Determine the [x, y] coordinate at the center of the cell enclosing the given text.  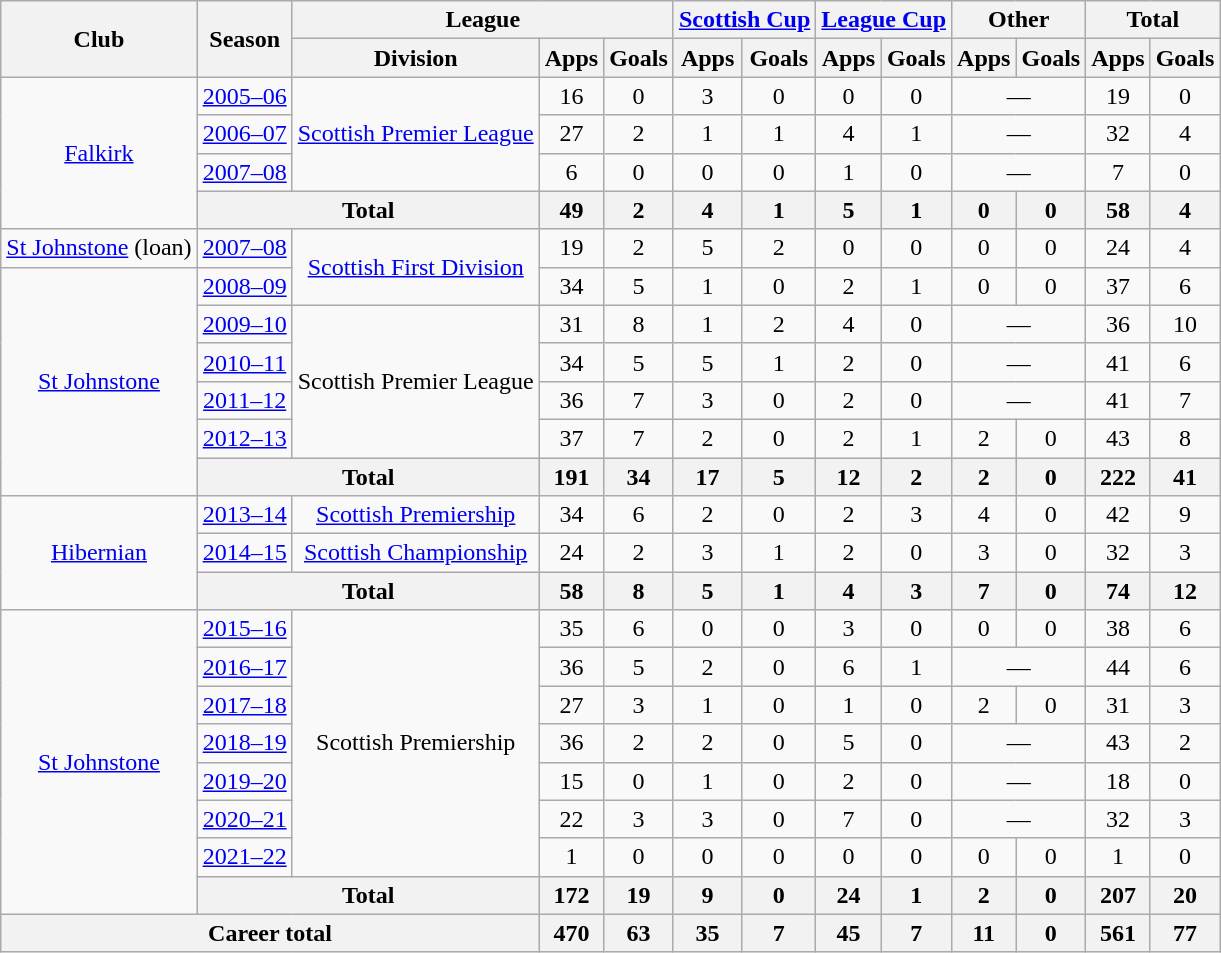
2016–17 [244, 667]
2008–09 [244, 286]
League [482, 20]
42 [1118, 515]
2010–11 [244, 362]
11 [984, 933]
74 [1118, 591]
2006–07 [244, 134]
2013–14 [244, 515]
Scottish First Division [416, 267]
2005–06 [244, 96]
17 [707, 477]
League Cup [884, 20]
10 [1185, 324]
77 [1185, 933]
Club [99, 39]
172 [571, 895]
470 [571, 933]
63 [639, 933]
191 [571, 477]
18 [1118, 781]
Division [416, 58]
2019–20 [244, 781]
44 [1118, 667]
2012–13 [244, 438]
St Johnstone (loan) [99, 248]
2021–22 [244, 857]
Hibernian [99, 553]
Scottish Cup [744, 20]
2015–16 [244, 629]
Season [244, 39]
222 [1118, 477]
Falkirk [99, 153]
2020–21 [244, 819]
38 [1118, 629]
Other [1019, 20]
561 [1118, 933]
2017–18 [244, 705]
15 [571, 781]
2009–10 [244, 324]
16 [571, 96]
2014–15 [244, 553]
2011–12 [244, 400]
45 [848, 933]
20 [1185, 895]
49 [571, 210]
Scottish Championship [416, 553]
22 [571, 819]
207 [1118, 895]
Career total [270, 933]
2018–19 [244, 743]
